For the text-containing cell, return its midpoint in [X, Y] coordinate format. 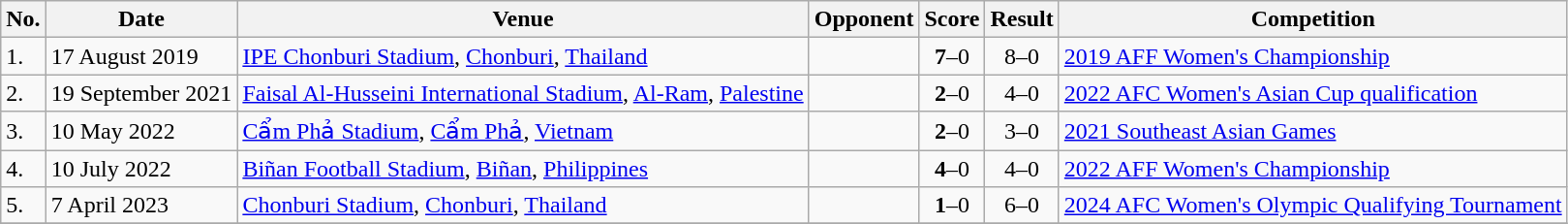
2. [23, 93]
7 April 2023 [141, 206]
Result [1022, 19]
Score [952, 19]
8–0 [1022, 56]
19 September 2021 [141, 93]
7–0 [952, 56]
Venue [523, 19]
10 May 2022 [141, 131]
No. [23, 19]
Competition [1313, 19]
Faisal Al-Husseini International Stadium, Al-Ram, Palestine [523, 93]
4. [23, 168]
2022 AFF Women's Championship [1313, 168]
2019 AFF Women's Championship [1313, 56]
6–0 [1022, 206]
2022 AFC Women's Asian Cup qualification [1313, 93]
Cẩm Phả Stadium, Cẩm Phả, Vietnam [523, 131]
Date [141, 19]
IPE Chonburi Stadium, Chonburi, Thailand [523, 56]
17 August 2019 [141, 56]
1–0 [952, 206]
5. [23, 206]
10 July 2022 [141, 168]
Opponent [864, 19]
Biñan Football Stadium, Biñan, Philippines [523, 168]
Chonburi Stadium, Chonburi, Thailand [523, 206]
3–0 [1022, 131]
3. [23, 131]
2024 AFC Women's Olympic Qualifying Tournament [1313, 206]
2021 Southeast Asian Games [1313, 131]
1. [23, 56]
